Provide the (X, Y) coordinate of the cell's center where the given text is located.  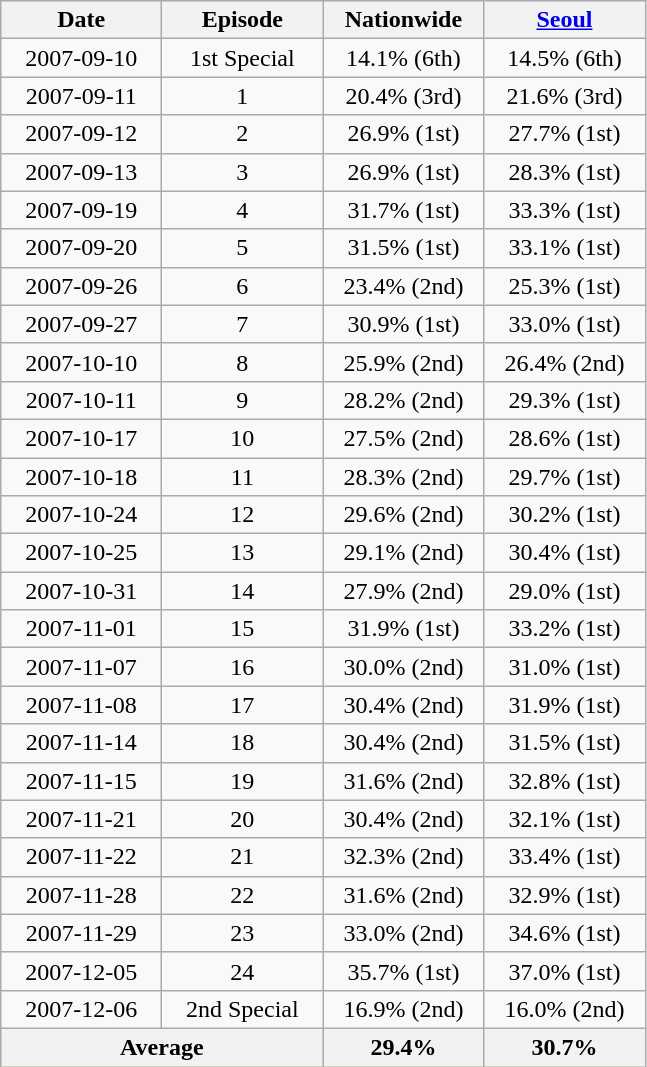
23.4% (2nd) (404, 286)
7 (242, 324)
25.3% (1st) (564, 286)
2nd Special (242, 1009)
13 (242, 553)
2007-11-21 (82, 819)
2007-12-05 (82, 971)
Nationwide (404, 20)
30.4% (1st) (564, 553)
33.2% (1st) (564, 629)
2007-09-12 (82, 134)
6 (242, 286)
27.5% (2nd) (404, 438)
2007-11-28 (82, 895)
2007-09-11 (82, 96)
22 (242, 895)
9 (242, 400)
37.0% (1st) (564, 971)
2007-10-25 (82, 553)
26.4% (2nd) (564, 362)
33.1% (1st) (564, 248)
19 (242, 781)
2007-09-19 (82, 210)
16.0% (2nd) (564, 1009)
25.9% (2nd) (404, 362)
28.6% (1st) (564, 438)
24 (242, 971)
29.4% (404, 1047)
29.1% (2nd) (404, 553)
15 (242, 629)
1st Special (242, 58)
2007-10-24 (82, 515)
3 (242, 172)
2007-11-01 (82, 629)
1 (242, 96)
4 (242, 210)
Average (162, 1047)
32.1% (1st) (564, 819)
33.3% (1st) (564, 210)
Date (82, 20)
31.7% (1st) (404, 210)
28.3% (2nd) (404, 477)
30.9% (1st) (404, 324)
2007-11-08 (82, 705)
27.7% (1st) (564, 134)
17 (242, 705)
33.0% (2nd) (404, 933)
2007-11-22 (82, 857)
2007-09-27 (82, 324)
2007-09-20 (82, 248)
28.2% (2nd) (404, 400)
35.7% (1st) (404, 971)
30.0% (2nd) (404, 667)
30.2% (1st) (564, 515)
14 (242, 591)
11 (242, 477)
28.3% (1st) (564, 172)
29.6% (2nd) (404, 515)
27.9% (2nd) (404, 591)
21 (242, 857)
21.6% (3rd) (564, 96)
29.0% (1st) (564, 591)
Episode (242, 20)
32.8% (1st) (564, 781)
20.4% (3rd) (404, 96)
5 (242, 248)
20 (242, 819)
Seoul (564, 20)
23 (242, 933)
16.9% (2nd) (404, 1009)
2007-09-13 (82, 172)
2007-10-11 (82, 400)
14.5% (6th) (564, 58)
2007-11-07 (82, 667)
32.3% (2nd) (404, 857)
2007-10-10 (82, 362)
12 (242, 515)
2007-09-26 (82, 286)
2007-10-17 (82, 438)
33.4% (1st) (564, 857)
2007-11-29 (82, 933)
2007-12-06 (82, 1009)
16 (242, 667)
18 (242, 743)
29.7% (1st) (564, 477)
30.7% (564, 1047)
33.0% (1st) (564, 324)
10 (242, 438)
2007-11-14 (82, 743)
31.0% (1st) (564, 667)
2007-11-15 (82, 781)
2007-10-31 (82, 591)
8 (242, 362)
32.9% (1st) (564, 895)
2 (242, 134)
2007-10-18 (82, 477)
2007-09-10 (82, 58)
34.6% (1st) (564, 933)
14.1% (6th) (404, 58)
29.3% (1st) (564, 400)
